Search for the cell housing the specified text and yield its [X, Y] center coordinate. 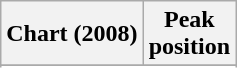
Chart (2008) [72, 34]
Peakposition [189, 34]
